Extract the [x, y] coordinate from the center of the cell holding the provided text.  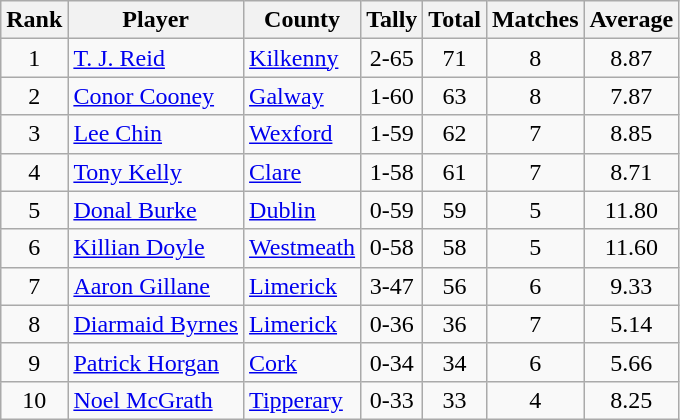
Rank [34, 20]
Donal Burke [156, 210]
61 [455, 172]
56 [455, 286]
Clare [302, 172]
36 [455, 324]
Galway [302, 96]
8.25 [632, 400]
9.33 [632, 286]
Killian Doyle [156, 248]
T. J. Reid [156, 58]
Tony Kelly [156, 172]
3-47 [392, 286]
71 [455, 58]
1-59 [392, 134]
0-59 [392, 210]
59 [455, 210]
Dublin [302, 210]
Patrick Horgan [156, 362]
County [302, 20]
Player [156, 20]
9 [34, 362]
Tipperary [302, 400]
11.60 [632, 248]
1-60 [392, 96]
8.71 [632, 172]
1-58 [392, 172]
3 [34, 134]
2-65 [392, 58]
33 [455, 400]
Matches [535, 20]
34 [455, 362]
Average [632, 20]
62 [455, 134]
0-58 [392, 248]
63 [455, 96]
1 [34, 58]
7.87 [632, 96]
5.66 [632, 362]
Kilkenny [302, 58]
Wexford [302, 134]
Conor Cooney [156, 96]
8.87 [632, 58]
58 [455, 248]
Diarmaid Byrnes [156, 324]
Lee Chin [156, 134]
Westmeath [302, 248]
Tally [392, 20]
11.80 [632, 210]
0-33 [392, 400]
8.85 [632, 134]
Total [455, 20]
0-34 [392, 362]
Aaron Gillane [156, 286]
Cork [302, 362]
Noel McGrath [156, 400]
10 [34, 400]
2 [34, 96]
0-36 [392, 324]
5.14 [632, 324]
